Identify which cell holds the provided text, then report its (x, y) central coordinate. 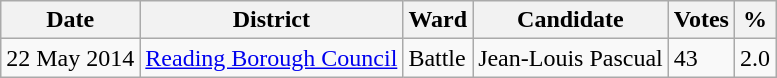
Ward (438, 20)
2.0 (754, 58)
% (754, 20)
Candidate (571, 20)
Jean-Louis Pascual (571, 58)
Votes (701, 20)
Battle (438, 58)
22 May 2014 (70, 58)
43 (701, 58)
Reading Borough Council (272, 58)
District (272, 20)
Date (70, 20)
